Identify which cell holds the provided text, then report its [X, Y] central coordinate. 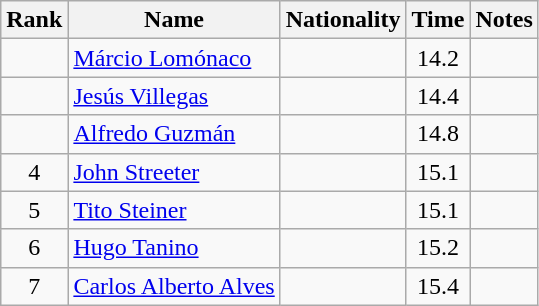
Hugo Tanino [174, 248]
Tito Steiner [174, 210]
14.8 [438, 134]
John Streeter [174, 172]
15.2 [438, 248]
Alfredo Guzmán [174, 134]
Time [438, 20]
Notes [504, 20]
4 [34, 172]
14.4 [438, 96]
6 [34, 248]
Márcio Lomónaco [174, 58]
Nationality [343, 20]
14.2 [438, 58]
Jesús Villegas [174, 96]
Rank [34, 20]
5 [34, 210]
Name [174, 20]
15.4 [438, 286]
7 [34, 286]
Carlos Alberto Alves [174, 286]
